Extract the (x, y) coordinate from the center of the cell holding the provided text.  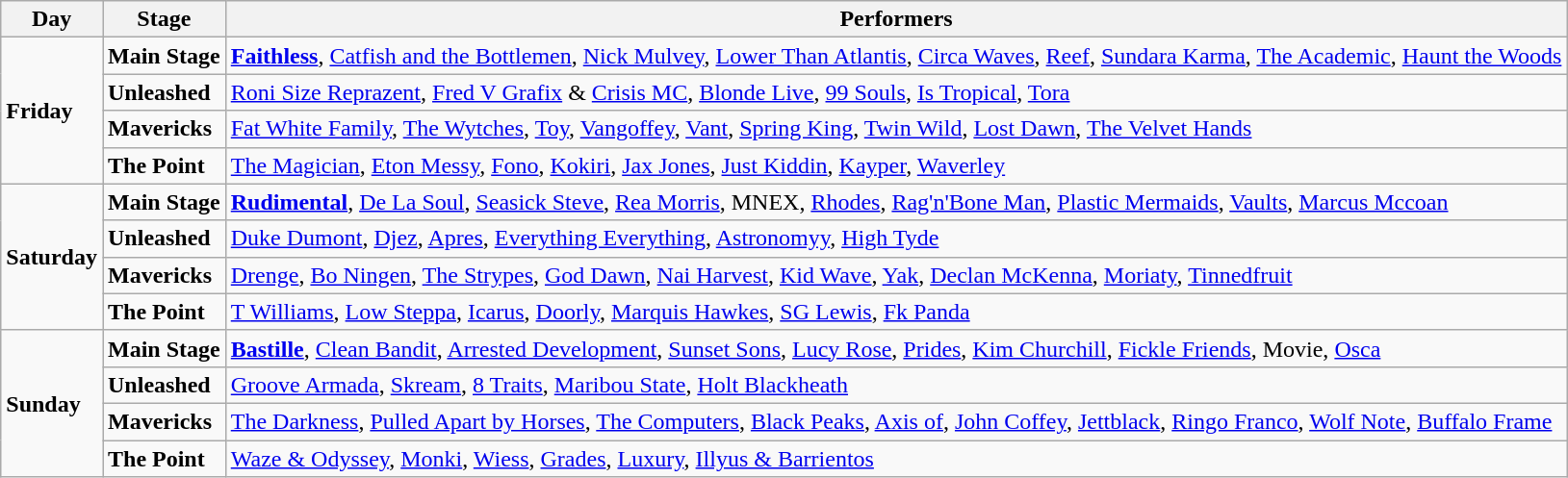
Rudimental, De La Soul, Seasick Steve, Rea Morris, MNEX, Rhodes, Rag'n'Bone Man, Plastic Mermaids, Vaults, Marcus Mccoan (896, 202)
Groove Armada, Skream, 8 Traits, Maribou State, Holt Blackheath (896, 385)
Friday (52, 111)
The Magician, Eton Messy, Fono, Kokiri, Jax Jones, Just Kiddin, Kayper, Waverley (896, 165)
Waze & Odyssey, Monki, Wiess, Grades, Luxury, Illyus & Barrientos (896, 459)
Duke Dumont, Djez, Apres, Everything Everything, Astronomyy, High Tyde (896, 239)
Performers (896, 19)
Saturday (52, 257)
Fat White Family, The Wytches, Toy, Vangoffey, Vant, Spring King, Twin Wild, Lost Dawn, The Velvet Hands (896, 129)
Day (52, 19)
Bastille, Clean Bandit, Arrested Development, Sunset Sons, Lucy Rose, Prides, Kim Churchill, Fickle Friends, Movie, Osca (896, 348)
T Williams, Low Steppa, Icarus, Doorly, Marquis Hawkes, SG Lewis, Fk Panda (896, 312)
Drenge, Bo Ningen, The Strypes, God Dawn, Nai Harvest, Kid Wave, Yak, Declan McKenna, Moriaty, Tinnedfruit (896, 275)
The Darkness, Pulled Apart by Horses, The Computers, Black Peaks, Axis of, John Coffey, Jettblack, Ringo Franco, Wolf Note, Buffalo Frame (896, 421)
Roni Size Reprazent, Fred V Grafix & Crisis MC, Blonde Live, 99 Souls, Is Tropical, Tora (896, 92)
Stage (164, 19)
Faithless, Catfish and the Bottlemen, Nick Mulvey, Lower Than Atlantis, Circa Waves, Reef, Sundara Karma, The Academic, Haunt the Woods (896, 56)
Sunday (52, 403)
